Scan for the cell matching the given text and deliver its (X, Y) coordinate at center. 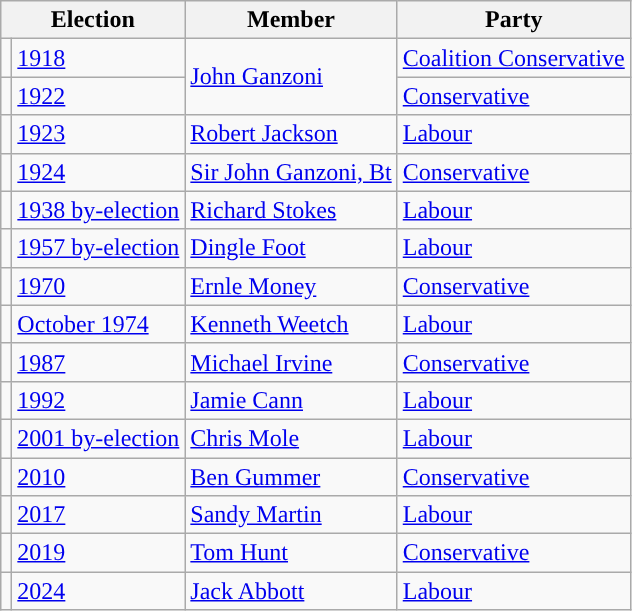
Dingle Foot (291, 248)
1924 (98, 172)
Jamie Cann (291, 400)
Member (291, 20)
Election (93, 20)
Tom Hunt (291, 553)
Chris Mole (291, 438)
Sir John Ganzoni, Bt (291, 172)
Jack Abbott (291, 591)
1923 (98, 134)
John Ganzoni (291, 77)
1922 (98, 96)
1957 by-election (98, 248)
Coalition Conservative (514, 58)
Party (514, 20)
1938 by-election (98, 210)
Kenneth Weetch (291, 324)
Sandy Martin (291, 515)
2010 (98, 477)
2017 (98, 515)
2019 (98, 553)
Richard Stokes (291, 210)
Ernle Money (291, 286)
1970 (98, 286)
2024 (98, 591)
1987 (98, 362)
Ben Gummer (291, 477)
2001 by-election (98, 438)
1992 (98, 400)
Michael Irvine (291, 362)
1918 (98, 58)
Robert Jackson (291, 134)
October 1974 (98, 324)
